Capture the cell that displays the provided text and extract its [x, y] central coordinate. 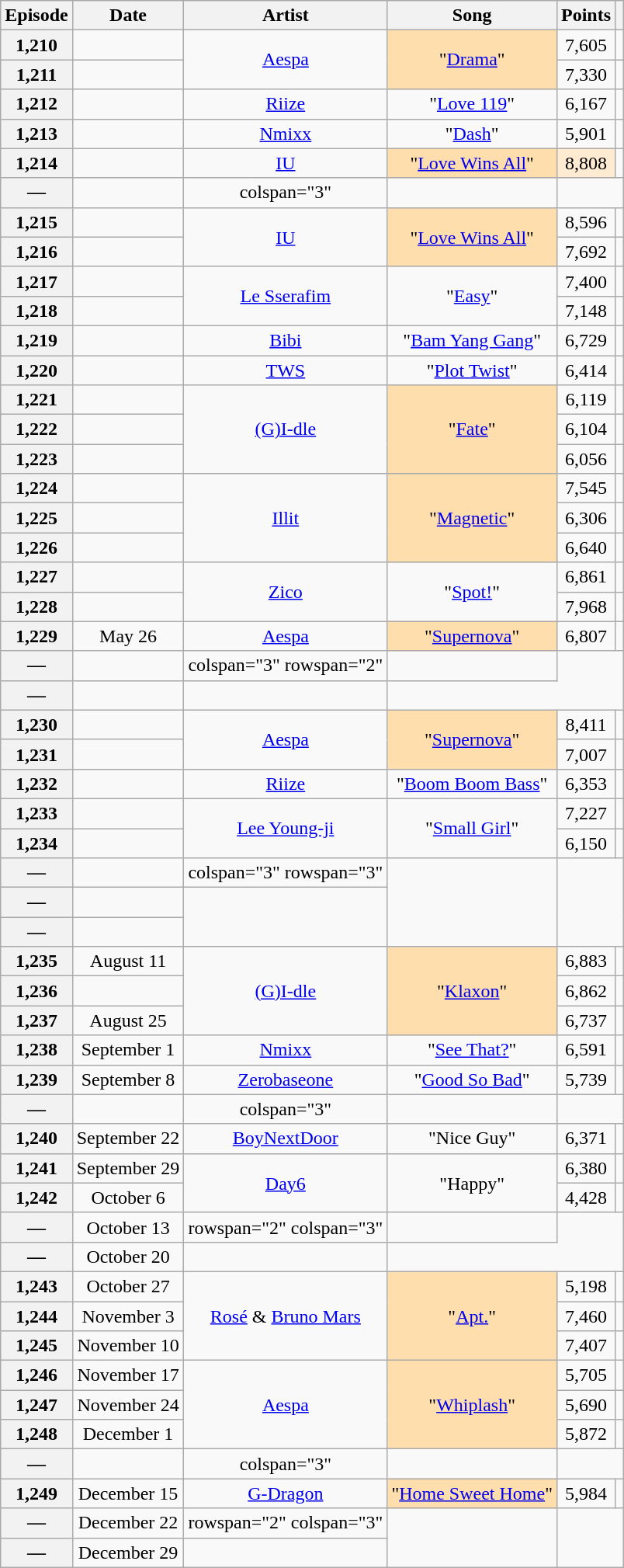
October 6 [128, 1198]
1,232 [36, 784]
"Klaxon" [472, 991]
"Home Sweet Home" [472, 1493]
7,545 [585, 488]
7,692 [585, 252]
5,198 [585, 1286]
"Love 119" [472, 104]
November 3 [128, 1316]
"Small Girl" [472, 828]
Points [585, 16]
1,223 [36, 459]
6,380 [585, 1168]
7,148 [585, 311]
Episode [36, 16]
1,248 [36, 1434]
G-Dragon [286, 1493]
1,213 [36, 134]
6,729 [585, 340]
1,249 [36, 1493]
6,640 [585, 548]
Lee Young-ji [286, 828]
"Dash" [472, 134]
"Boom Boom Bass" [472, 784]
6,056 [585, 459]
Le Sserafim [286, 296]
1,222 [36, 429]
1,210 [36, 45]
October 20 [128, 1257]
6,353 [585, 784]
"Whiplash" [472, 1405]
Illit [286, 518]
5,872 [585, 1434]
1,220 [36, 370]
7,968 [585, 607]
1,241 [36, 1168]
1,238 [36, 1050]
December 22 [128, 1523]
1,225 [36, 518]
colspan="3" rowspan="3" [286, 873]
November 24 [128, 1405]
"Happy" [472, 1183]
8,596 [585, 222]
1,218 [36, 311]
7,330 [585, 75]
1,212 [36, 104]
October 27 [128, 1286]
6,862 [585, 991]
1,242 [36, 1198]
6,119 [585, 400]
"Plot Twist" [472, 370]
September 22 [128, 1139]
1,219 [36, 340]
September 29 [128, 1168]
1,246 [36, 1375]
May 26 [128, 636]
6,167 [585, 104]
Song [472, 16]
August 25 [128, 1020]
7,400 [585, 281]
"Magnetic" [472, 518]
1,228 [36, 607]
1,240 [36, 1139]
8,411 [585, 725]
1,230 [36, 725]
December 29 [128, 1552]
TWS [286, 370]
7,407 [585, 1346]
Date [128, 16]
6,150 [585, 843]
1,243 [36, 1286]
5,984 [585, 1493]
Zico [286, 592]
5,690 [585, 1405]
1,247 [36, 1405]
"Bam Yang Gang" [472, 340]
"Drama" [472, 60]
1,231 [36, 754]
1,227 [36, 577]
September 8 [128, 1080]
1,229 [36, 636]
4,428 [585, 1198]
1,236 [36, 991]
1,244 [36, 1316]
September 1 [128, 1050]
"Spot!" [472, 592]
5,705 [585, 1375]
"Apt." [472, 1316]
6,807 [585, 636]
1,239 [36, 1080]
Rosé & Bruno Mars [286, 1316]
December 15 [128, 1493]
BoyNextDoor [286, 1139]
1,234 [36, 843]
"See That?" [472, 1050]
1,235 [36, 961]
7,460 [585, 1316]
1,224 [36, 488]
Zerobaseone [286, 1080]
6,591 [585, 1050]
6,737 [585, 1020]
Artist [286, 16]
7,605 [585, 45]
1,237 [36, 1020]
6,306 [585, 518]
1,233 [36, 813]
1,211 [36, 75]
8,808 [585, 163]
1,221 [36, 400]
Day6 [286, 1183]
"Fate" [472, 429]
November 17 [128, 1375]
"Nice Guy" [472, 1139]
"Good So Bad" [472, 1080]
1,217 [36, 281]
"Easy" [472, 296]
1,245 [36, 1346]
6,371 [585, 1139]
7,227 [585, 813]
1,216 [36, 252]
5,739 [585, 1080]
colspan="3" rowspan="2" [286, 666]
6,861 [585, 577]
6,104 [585, 429]
August 11 [128, 961]
6,414 [585, 370]
6,883 [585, 961]
December 1 [128, 1434]
Bibi [286, 340]
7,007 [585, 754]
5,901 [585, 134]
1,214 [36, 163]
October 13 [128, 1227]
1,215 [36, 222]
November 10 [128, 1346]
1,226 [36, 548]
